Pinpoint the cell where the given text exists, returning its [x, y] midpoint coordinate. 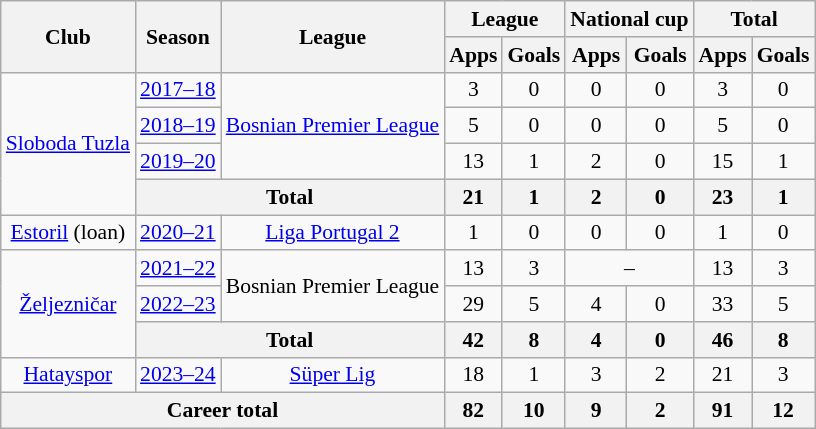
46 [723, 340]
– [629, 269]
2019–20 [178, 162]
Career total [222, 411]
82 [473, 411]
Club [68, 36]
Season [178, 36]
9 [596, 411]
42 [473, 340]
Željezničar [68, 304]
Süper Lig [333, 375]
Liga Portugal 2 [333, 233]
18 [473, 375]
Estoril (loan) [68, 233]
15 [723, 162]
2017–18 [178, 90]
Hatayspor [68, 375]
33 [723, 304]
2022–23 [178, 304]
2020–21 [178, 233]
2021–22 [178, 269]
12 [784, 411]
10 [534, 411]
National cup [629, 19]
23 [723, 197]
91 [723, 411]
29 [473, 304]
Sloboda Tuzla [68, 143]
2018–19 [178, 126]
2023–24 [178, 375]
